Capture the cell that displays the provided text and extract its (x, y) central coordinate. 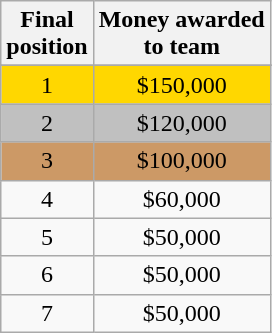
7 (47, 313)
$100,000 (182, 161)
2 (47, 123)
$60,000 (182, 199)
1 (47, 85)
Finalposition (47, 34)
Money awardedto team (182, 34)
$120,000 (182, 123)
4 (47, 199)
6 (47, 275)
$150,000 (182, 85)
3 (47, 161)
5 (47, 237)
